Pinpoint the cell where the given text exists, returning its [x, y] midpoint coordinate. 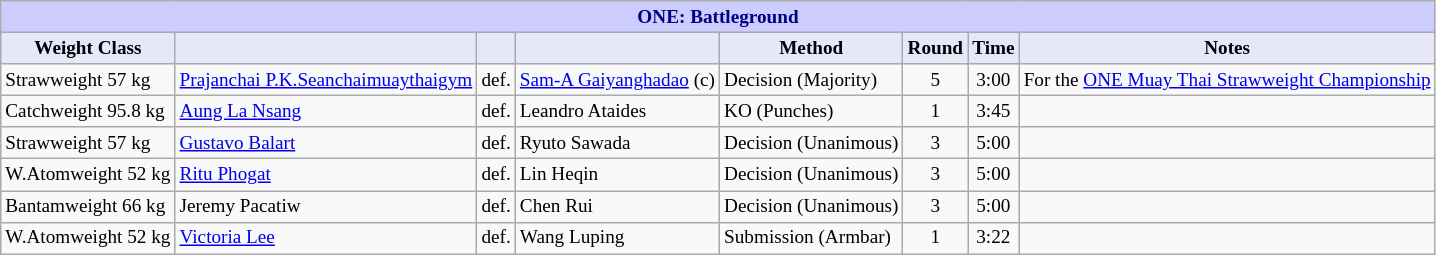
3:45 [994, 111]
Sam-A Gaiyanghadao (c) [617, 80]
3:22 [994, 238]
Time [994, 48]
ONE: Battleground [718, 17]
3:00 [994, 80]
KO (Punches) [812, 111]
Notes [1227, 48]
Catchweight 95.8 kg [88, 111]
Weight Class [88, 48]
Victoria Lee [326, 238]
Aung La Nsang [326, 111]
Prajanchai P.K.Seanchaimuaythaigym [326, 80]
5 [936, 80]
Decision (Majority) [812, 80]
Submission (Armbar) [812, 238]
Ryuto Sawada [617, 143]
Jeremy Pacatiw [326, 206]
Round [936, 48]
Bantamweight 66 kg [88, 206]
Wang Luping [617, 238]
Ritu Phogat [326, 175]
Chen Rui [617, 206]
Lin Heqin [617, 175]
Leandro Ataides [617, 111]
Gustavo Balart [326, 143]
Method [812, 48]
For the ONE Muay Thai Strawweight Championship [1227, 80]
